Return the [x, y] coordinate for the center point of the cell that contains the specified text.  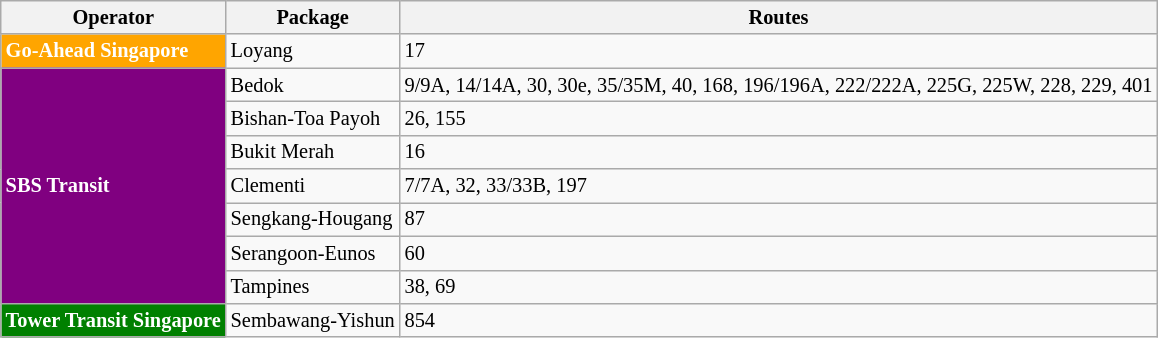
87 [779, 219]
Routes [779, 17]
Clementi [313, 186]
Go-Ahead Singapore [114, 51]
Serangoon-Eunos [313, 253]
Tower Transit Singapore [114, 320]
Loyang [313, 51]
Tampines [313, 287]
Package [313, 17]
9/9A, 14/14A, 30, 30e, 35/35M, 40, 168, 196/196A, 222/222A, 225G, 225W, 228, 229, 401 [779, 85]
38, 69 [779, 287]
60 [779, 253]
Sengkang-Hougang [313, 219]
Bukit Merah [313, 152]
7/7A, 32, 33/33B, 197 [779, 186]
17 [779, 51]
16 [779, 152]
Bedok [313, 85]
854 [779, 320]
Bishan-Toa Payoh [313, 118]
Sembawang-Yishun [313, 320]
Operator [114, 17]
SBS Transit [114, 186]
26, 155 [779, 118]
